Find where the given text appears and provide that cell's center as (X, Y) coordinate. 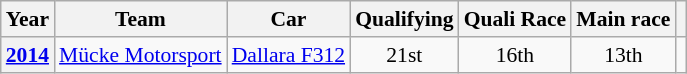
21st (404, 55)
Qualifying (404, 19)
16th (516, 55)
Year (28, 19)
Team (140, 19)
Car (288, 19)
Main race (623, 19)
Dallara F312 (288, 55)
2014 (28, 55)
Quali Race (516, 19)
Mücke Motorsport (140, 55)
13th (623, 55)
